Return the [x, y] coordinate for the center point of the cell that contains the specified text.  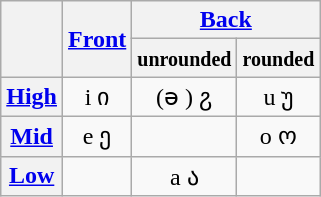
i ი [98, 97]
a ა [184, 176]
Low [32, 176]
rounded [278, 58]
e ე [98, 136]
Back [226, 20]
(ə ) ჷ [184, 97]
unrounded [184, 58]
o ო [278, 136]
u უ [278, 97]
High [32, 97]
Mid [32, 136]
Front [98, 39]
